Scan for the cell matching the given text and deliver its (x, y) coordinate at center. 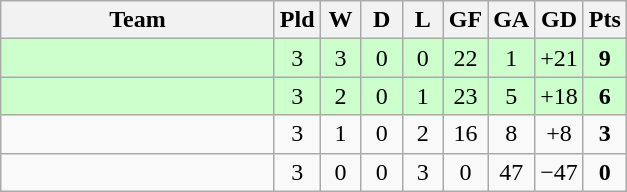
+21 (560, 58)
+18 (560, 96)
23 (465, 96)
9 (604, 58)
D (382, 20)
GF (465, 20)
22 (465, 58)
5 (512, 96)
Pld (297, 20)
W (340, 20)
GD (560, 20)
−47 (560, 172)
16 (465, 134)
8 (512, 134)
+8 (560, 134)
Pts (604, 20)
L (422, 20)
GA (512, 20)
6 (604, 96)
47 (512, 172)
Team (138, 20)
